Detect which cell encompasses the target text, then output its (x, y) center coordinate. 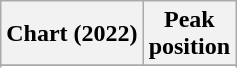
Chart (2022) (72, 34)
Peakposition (189, 34)
